Identify which cell holds the provided text, then report its (X, Y) central coordinate. 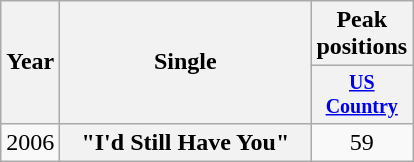
Single (186, 62)
"I'd Still Have You" (186, 142)
Year (30, 62)
Peak positions (362, 34)
US Country (362, 94)
59 (362, 142)
2006 (30, 142)
